Locate the cell with the specified text and output its (X, Y) center coordinate. 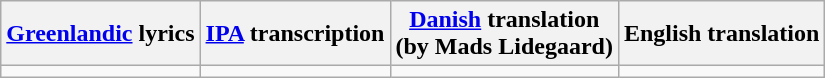
Greenlandic lyrics (100, 34)
English translation (721, 34)
Danish translation(by Mads Lidegaard) (504, 34)
IPA transcription (295, 34)
